Return the (X, Y) coordinate for the center point of the cell that contains the specified text.  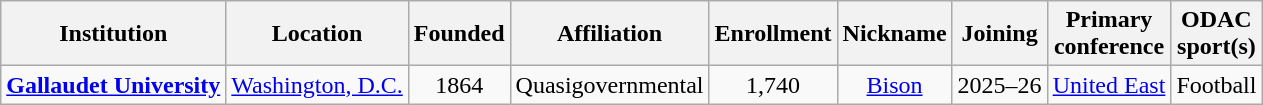
Joining (1000, 34)
Primaryconference (1109, 34)
United East (1109, 85)
1864 (459, 85)
ODACsport(s) (1216, 34)
2025–26 (1000, 85)
Quasigovernmental (610, 85)
Affiliation (610, 34)
1,740 (773, 85)
Nickname (894, 34)
Gallaudet University (114, 85)
Institution (114, 34)
Founded (459, 34)
Washington, D.C. (317, 85)
Football (1216, 85)
Enrollment (773, 34)
Bison (894, 85)
Location (317, 34)
